Capture the cell that displays the provided text and extract its [x, y] central coordinate. 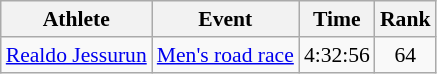
Time [337, 19]
Rank [406, 19]
4:32:56 [337, 55]
Event [226, 19]
Men's road race [226, 55]
Realdo Jessurun [76, 55]
64 [406, 55]
Athlete [76, 19]
